Identify which cell holds the provided text, then report its [x, y] central coordinate. 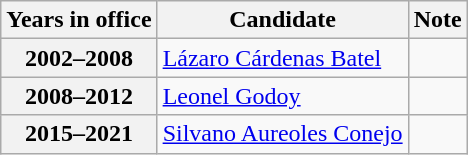
Silvano Aureoles Conejo [282, 134]
2008–2012 [79, 96]
Leonel Godoy [282, 96]
Lázaro Cárdenas Batel [282, 58]
Years in office [79, 20]
2002–2008 [79, 58]
Candidate [282, 20]
2015–2021 [79, 134]
Note [438, 20]
